Return the (X, Y) coordinate for the center point of the cell that contains the specified text.  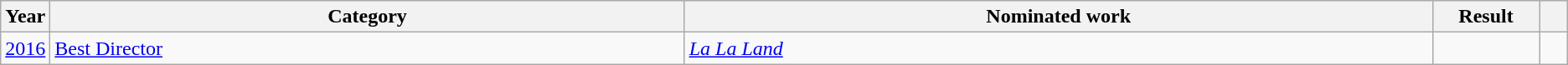
Category (367, 17)
Result (1486, 17)
La La Land (1059, 48)
2016 (25, 48)
Year (25, 17)
Best Director (367, 48)
Nominated work (1059, 17)
